Determine the (x, y) coordinate at the center of the cell enclosing the given text.  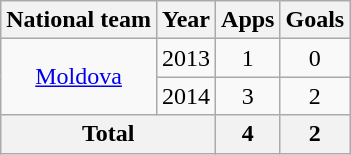
0 (315, 58)
2014 (186, 96)
4 (248, 134)
Moldova (79, 77)
Year (186, 20)
Goals (315, 20)
1 (248, 58)
2013 (186, 58)
3 (248, 96)
Apps (248, 20)
National team (79, 20)
Total (108, 134)
